Capture the cell that displays the provided text and extract its (X, Y) central coordinate. 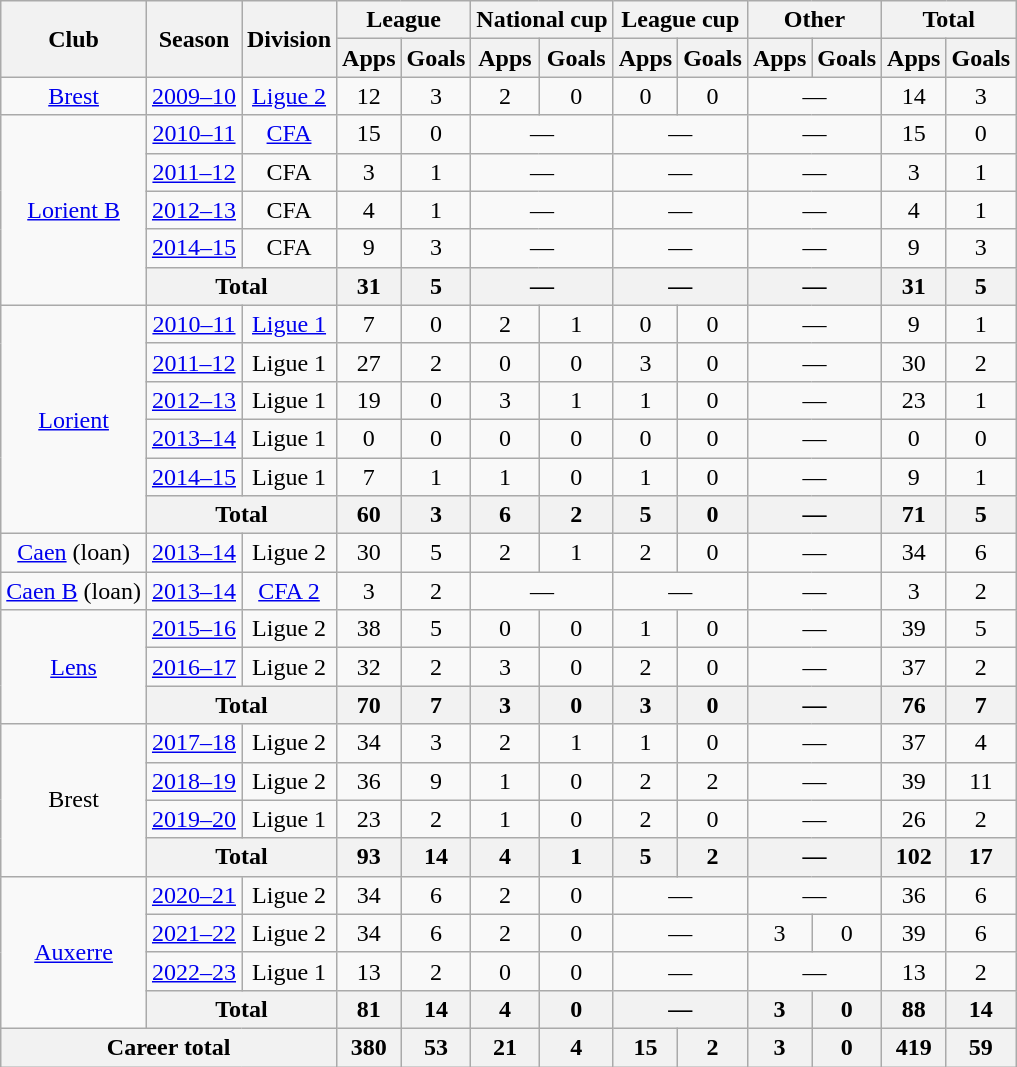
380 (369, 1047)
27 (369, 362)
2009–10 (194, 96)
81 (369, 1009)
59 (981, 1047)
32 (369, 667)
2021–22 (194, 933)
60 (369, 515)
Caen (loan) (74, 553)
11 (981, 781)
Lorient (74, 419)
102 (914, 857)
2015–16 (194, 629)
Caen B (loan) (74, 591)
Season (194, 39)
93 (369, 857)
Lens (74, 667)
CFA 2 (290, 591)
71 (914, 515)
Career total (169, 1047)
Club (74, 39)
70 (369, 705)
2016–17 (194, 667)
12 (369, 96)
21 (505, 1047)
2017–18 (194, 743)
419 (914, 1047)
2018–19 (194, 781)
38 (369, 629)
2020–21 (194, 895)
Division (290, 39)
76 (914, 705)
League (404, 20)
Auxerre (74, 952)
88 (914, 1009)
Lorient B (74, 210)
17 (981, 857)
National cup (542, 20)
2019–20 (194, 819)
53 (436, 1047)
26 (914, 819)
League cup (680, 20)
2022–23 (194, 971)
Other (814, 20)
19 (369, 400)
